Determine the [x, y] coordinate at the center of the cell enclosing the given text.  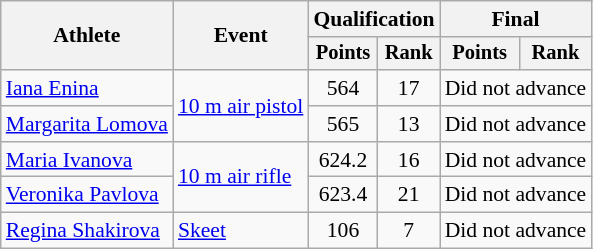
21 [409, 195]
10 m air rifle [240, 178]
564 [342, 88]
623.4 [342, 195]
Iana Enina [87, 88]
17 [409, 88]
565 [342, 124]
Margarita Lomova [87, 124]
Skeet [240, 231]
Maria Ivanova [87, 160]
7 [409, 231]
10 m air pistol [240, 106]
Regina Shakirova [87, 231]
Athlete [87, 36]
16 [409, 160]
Qualification [374, 19]
Final [516, 19]
Event [240, 36]
624.2 [342, 160]
13 [409, 124]
Veronika Pavlova [87, 195]
106 [342, 231]
